Detect which cell encompasses the target text, then output its [x, y] center coordinate. 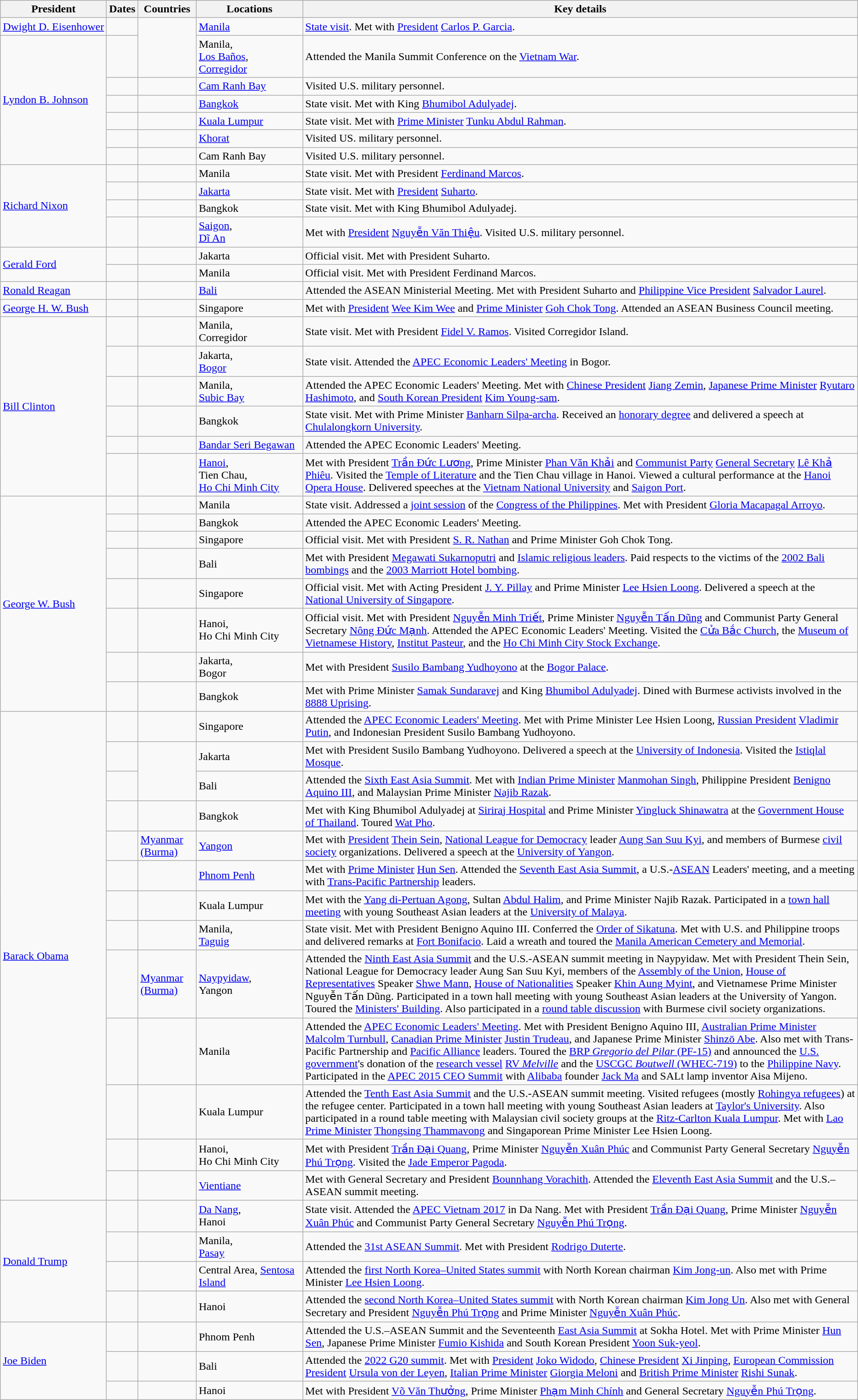
Dwight D. Eisenhower [54, 27]
Met with President Wee Kim Wee and Prime Minister Goh Chok Tong. Attended an ASEAN Business Council meeting. [580, 308]
Attended the first North Korea–United States summit with North Korean chairman Kim Jong-un. Also met with Prime Minister Lee Hsien Loong. [580, 1276]
Met with President Susilo Bambang Yudhoyono at the Bogor Palace. [580, 667]
Locations [249, 9]
Hanoi,Tien Chau,Ho Chi Minh City [249, 475]
Manila,Subic Bay [249, 391]
Yangon [249, 845]
Manila,Corregidor [249, 332]
Central Area, Sentosa Island [249, 1276]
Official visit. Met with President S. R. Nathan and Prime Minister Goh Chok Tong. [580, 540]
Met with Prime Minister Samak Sundaravej and King Bhumibol Adulyadej. Dined with Burmese activists involved in the 8888 Uprising. [580, 697]
Gerald Ford [54, 264]
Saigon,Dĩ An [249, 232]
Met with King Bhumibol Adulyadej at Siriraj Hospital and Prime Minister Yingluck Shinawatra at the Government House of Thailand. Toured Wat Pho. [580, 816]
Official visit. Met with President Suharto. [580, 255]
Da Nang,Hanoi [249, 1216]
Joe Biden [54, 1361]
Manila,Pasay [249, 1246]
Attended the Manila Summit Conference on the Vietnam War. [580, 56]
Key details [580, 9]
Khorat [249, 138]
Lyndon B. Johnson [54, 100]
Manila,Los Baños,Corregidor [249, 56]
George H. W. Bush [54, 308]
Met with President Nguyễn Văn Thiệu. Visited U.S. military personnel. [580, 232]
Bandar Seri Begawan [249, 445]
Vientiane [249, 1185]
Official visit. Met with President Ferdinand Marcos. [580, 273]
Dates [122, 9]
Richard Nixon [54, 205]
Attended the ASEAN Ministerial Meeting. Met with President Suharto and Philippine Vice President Salvador Laurel. [580, 291]
Met with General Secretary and President Bounnhang Vorachith. Attended the Eleventh East Asia Summit and the U.S.–ASEAN summit meeting. [580, 1185]
Manila,Taguig [249, 935]
State visit. Attended the APEC Economic Leaders' Meeting in Bogor. [580, 361]
President [54, 9]
State visit. Met with President Carlos P. Garcia. [580, 27]
Bill Clinton [54, 407]
Met with President Võ Văn Thưởng, Prime Minister Phạm Minh Chính and General Secretary Nguyễn Phú Trọng. [580, 1390]
State visit. Met with President Ferdinand Marcos. [580, 173]
Visited US. military personnel. [580, 138]
George W. Bush [54, 604]
Met with President Susilo Bambang Yudhoyono. Delivered a speech at the University of Indonesia. Visited the Istiqlal Mosque. [580, 756]
Countries [167, 9]
State visit. Addressed a joint session of the Congress of the Philippines. Met with President Gloria Macapagal Arroyo. [580, 505]
Donald Trump [54, 1261]
Barack Obama [54, 956]
Naypyidaw,Yangon [249, 984]
State visit. Met with Prime Minister Tunku Abdul Rahman. [580, 121]
Attended the 31st ASEAN Summit. Met with President Rodrigo Duterte. [580, 1246]
State visit. Met with President Suharto. [580, 191]
State visit. Met with President Fidel V. Ramos. Visited Corregidor Island. [580, 332]
State visit. Met with Prime Minister Banharn Silpa-archa. Received an honorary degree and delivered a speech at Chulalongkorn University. [580, 421]
Ronald Reagan [54, 291]
